Return [x, y] of the center of cell containing provided text 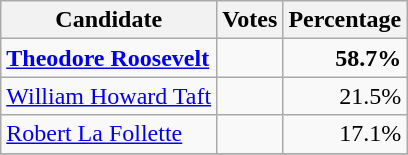
21.5% [345, 96]
Candidate [109, 20]
Votes [250, 20]
Percentage [345, 20]
58.7% [345, 58]
Theodore Roosevelt [109, 58]
William Howard Taft [109, 96]
Robert La Follette [109, 134]
17.1% [345, 134]
